Return the [x, y] coordinate for the center point of the cell that contains the specified text.  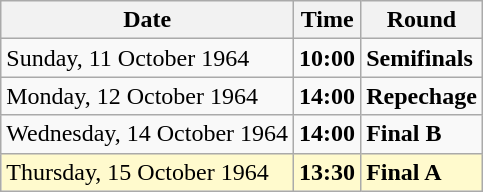
Monday, 12 October 1964 [148, 96]
Final B [422, 134]
13:30 [328, 172]
Time [328, 20]
Sunday, 11 October 1964 [148, 58]
Date [148, 20]
Wednesday, 14 October 1964 [148, 134]
Round [422, 20]
Thursday, 15 October 1964 [148, 172]
Final A [422, 172]
Semifinals [422, 58]
Repechage [422, 96]
10:00 [328, 58]
